For the text-containing cell, return its midpoint in [X, Y] coordinate format. 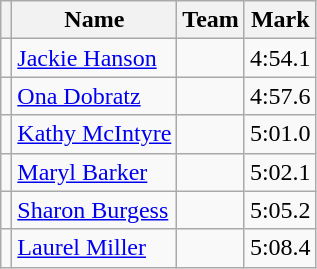
4:54.1 [280, 58]
Jackie Hanson [94, 58]
Laurel Miller [94, 248]
5:01.0 [280, 134]
Sharon Burgess [94, 210]
Maryl Barker [94, 172]
Mark [280, 20]
5:02.1 [280, 172]
5:08.4 [280, 248]
5:05.2 [280, 210]
4:57.6 [280, 96]
Kathy McIntyre [94, 134]
Ona Dobratz [94, 96]
Team [211, 20]
Name [94, 20]
